Pinpoint the cell where the given text exists, returning its (x, y) midpoint coordinate. 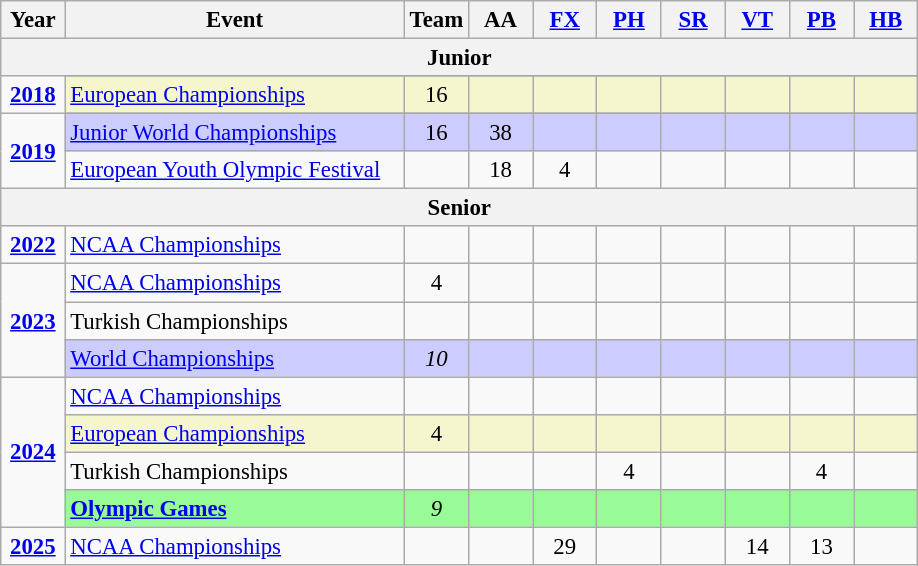
HB (886, 20)
2025 (33, 546)
18 (500, 170)
2019 (33, 152)
FX (565, 20)
9 (436, 509)
Year (33, 20)
VT (757, 20)
2022 (33, 245)
13 (821, 546)
Event (234, 20)
29 (565, 546)
38 (500, 133)
Olympic Games (234, 509)
14 (757, 546)
PB (821, 20)
2018 (33, 95)
10 (436, 358)
2023 (33, 320)
Senior (460, 208)
AA (500, 20)
SR (693, 20)
Team (436, 20)
World Championships (234, 358)
Junior World Championships (234, 133)
European Youth Olympic Festival (234, 170)
PH (629, 20)
Junior (460, 58)
2024 (33, 452)
